Extract the [X, Y] coordinate from the center of the cell holding the provided text.  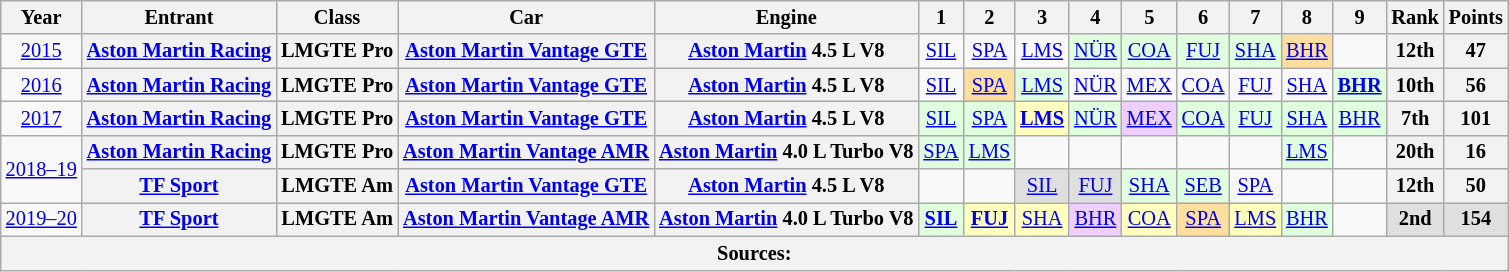
2017 [42, 118]
Rank [1414, 17]
Entrant [179, 17]
SEB [1204, 186]
1 [940, 17]
50 [1476, 186]
8 [1307, 17]
6 [1204, 17]
2nd [1414, 219]
Points [1476, 17]
10th [1414, 85]
2016 [42, 85]
16 [1476, 152]
56 [1476, 85]
9 [1360, 17]
2018–19 [42, 168]
Engine [786, 17]
7 [1255, 17]
154 [1476, 219]
7th [1414, 118]
20th [1414, 152]
Sources: [754, 253]
2015 [42, 51]
3 [1042, 17]
Car [526, 17]
101 [1476, 118]
5 [1150, 17]
Year [42, 17]
2 [990, 17]
2019–20 [42, 219]
47 [1476, 51]
Class [337, 17]
4 [1096, 17]
